For the text-containing cell, return its midpoint in [x, y] coordinate format. 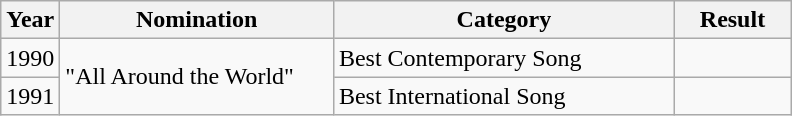
"All Around the World" [197, 77]
Best International Song [504, 96]
Year [30, 20]
1990 [30, 58]
Nomination [197, 20]
1991 [30, 96]
Best Contemporary Song [504, 58]
Category [504, 20]
Result [732, 20]
